Identify which cell holds the provided text, then report its (x, y) central coordinate. 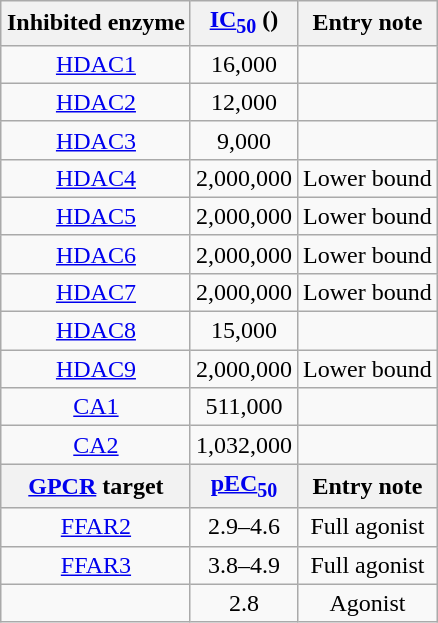
Agonist (368, 603)
CA1 (96, 407)
9,000 (244, 140)
HDAC3 (96, 140)
511,000 (244, 407)
2.8 (244, 603)
HDAC7 (96, 292)
HDAC2 (96, 102)
HDAC6 (96, 254)
FFAR2 (96, 527)
Inhibited enzyme (96, 23)
pEC50 (244, 486)
15,000 (244, 331)
2.9–4.6 (244, 527)
IC50 () (244, 23)
HDAC9 (96, 369)
HDAC5 (96, 216)
16,000 (244, 64)
1,032,000 (244, 445)
HDAC8 (96, 331)
12,000 (244, 102)
HDAC4 (96, 178)
FFAR3 (96, 565)
GPCR target (96, 486)
CA2 (96, 445)
HDAC1 (96, 64)
3.8–4.9 (244, 565)
